Identify which cell holds the provided text, then report its [X, Y] central coordinate. 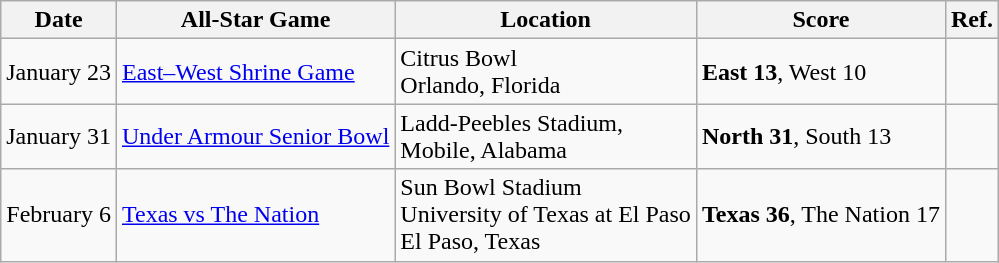
January 31 [59, 136]
Sun Bowl StadiumUniversity of Texas at El PasoEl Paso, Texas [546, 215]
Texas 36, The Nation 17 [820, 215]
Citrus BowlOrlando, Florida [546, 72]
Under Armour Senior Bowl [255, 136]
Score [820, 20]
Location [546, 20]
Ref. [972, 20]
All-Star Game [255, 20]
February 6 [59, 215]
North 31, South 13 [820, 136]
Texas vs The Nation [255, 215]
Ladd-Peebles Stadium,Mobile, Alabama [546, 136]
January 23 [59, 72]
East 13, West 10 [820, 72]
Date [59, 20]
East–West Shrine Game [255, 72]
